Find where the given text appears and provide that cell's center as (X, Y) coordinate. 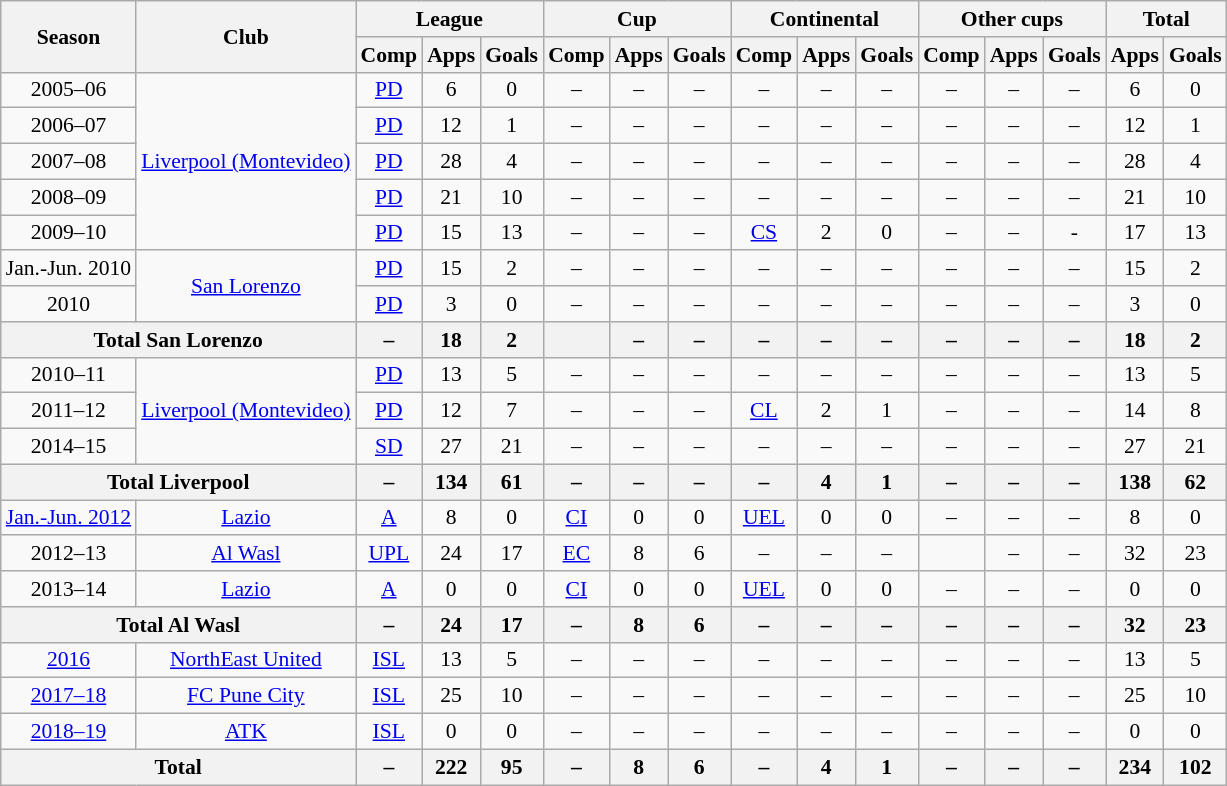
Other cups (1012, 19)
ATK (246, 732)
2008–09 (68, 197)
134 (451, 482)
2017–18 (68, 696)
234 (1135, 767)
14 (1135, 411)
2016 (68, 660)
2018–19 (68, 732)
222 (451, 767)
95 (512, 767)
2009–10 (68, 233)
Club (246, 36)
Continental (825, 19)
Jan.-Jun. 2012 (68, 518)
Cup (637, 19)
Total Liverpool (178, 482)
62 (1196, 482)
138 (1135, 482)
CL (764, 411)
EC (576, 554)
2010–11 (68, 375)
Al Wasl (246, 554)
2010 (68, 304)
Total San Lorenzo (178, 340)
SD (390, 447)
2014–15 (68, 447)
Season (68, 36)
2013–14 (68, 589)
- (1074, 233)
2006–07 (68, 126)
San Lorenzo (246, 286)
61 (512, 482)
League (450, 19)
CS (764, 233)
Total Al Wasl (178, 625)
7 (512, 411)
2012–13 (68, 554)
102 (1196, 767)
2011–12 (68, 411)
UPL (390, 554)
2007–08 (68, 162)
Jan.-Jun. 2010 (68, 269)
FC Pune City (246, 696)
2005–06 (68, 90)
NorthEast United (246, 660)
